Capture the cell that displays the provided text and extract its (x, y) central coordinate. 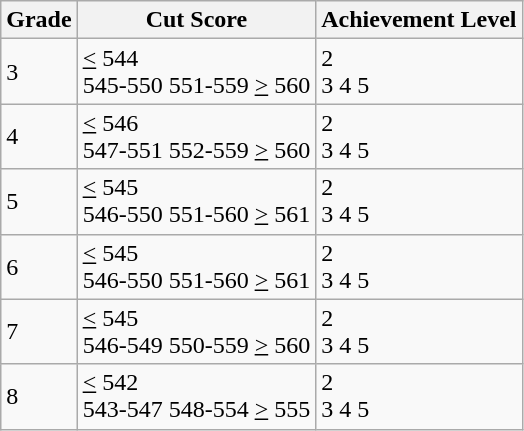
3 (39, 72)
< 545546-549 550-559 > 560 (196, 332)
7 (39, 332)
4 (39, 136)
6 (39, 266)
< 546547-551 552-559 > 560 (196, 136)
< 544545-550 551-559 > 560 (196, 72)
Grade (39, 20)
< 542543-547 548-554 > 555 (196, 396)
5 (39, 202)
8 (39, 396)
Achievement Level (419, 20)
Cut Score (196, 20)
